Output the (x, y) coordinate of the center of the cell containing the given text.  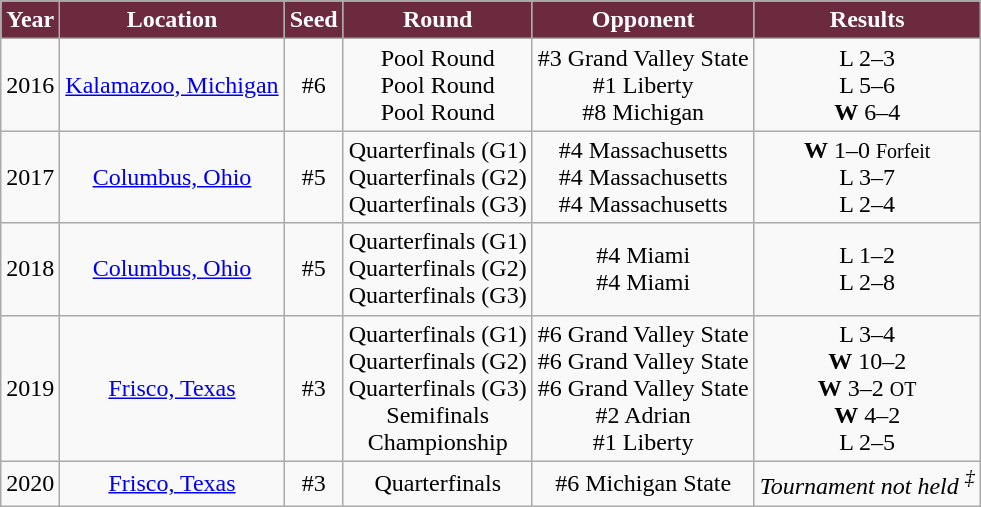
Year (30, 20)
Pool RoundPool RoundPool Round (438, 85)
W 1–0 ForfeitL 3–7L 2–4 (867, 177)
Seed (314, 20)
Location (172, 20)
Quarterfinals (G1)Quarterfinals (G2)Quarterfinals (G3)SemifinalsChampionship (438, 388)
2020 (30, 484)
#6 Michigan State (643, 484)
#6 (314, 85)
Quarterfinals (438, 484)
Results (867, 20)
L 1–2L 2–8 (867, 269)
2017 (30, 177)
2016 (30, 85)
#3 Grand Valley State#1 Liberty#8 Michigan (643, 85)
2018 (30, 269)
Opponent (643, 20)
Round (438, 20)
Tournament not held ‡ (867, 484)
Kalamazoo, Michigan (172, 85)
#4 Miami#4 Miami (643, 269)
#4 Massachusetts#4 Massachusetts#4 Massachusetts (643, 177)
L 3–4W 10–2W 3–2 OTW 4–2L 2–5 (867, 388)
2019 (30, 388)
L 2–3L 5–6W 6–4 (867, 85)
#6 Grand Valley State#6 Grand Valley State#6 Grand Valley State#2 Adrian#1 Liberty (643, 388)
